Find where the given text appears and provide that cell's center as (X, Y) coordinate. 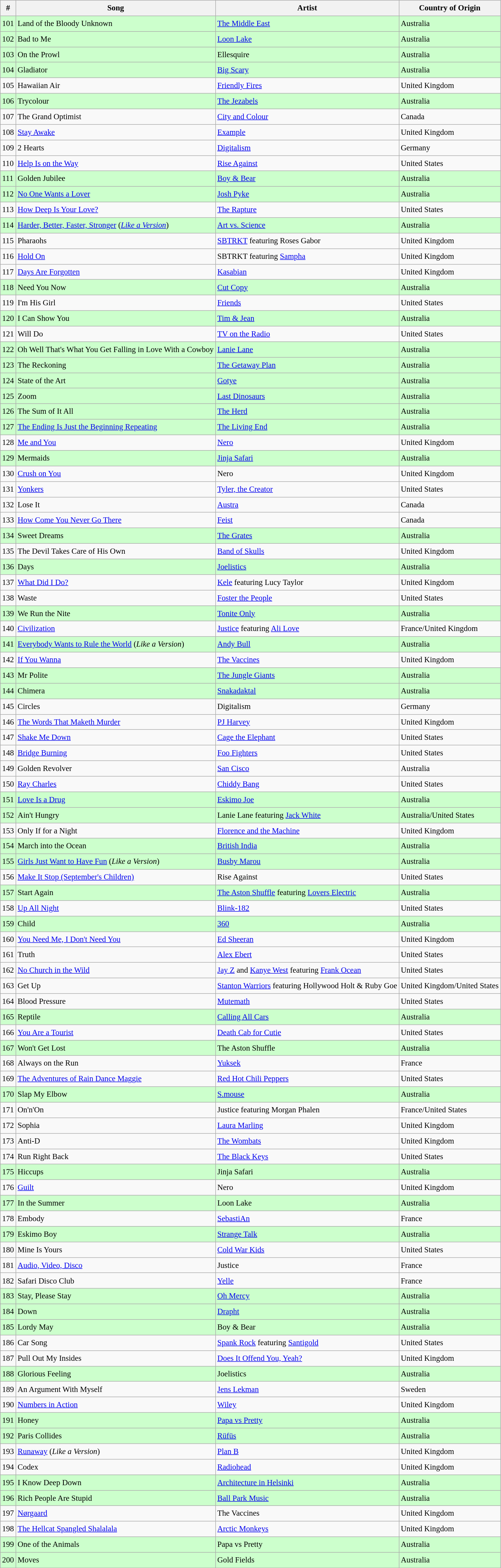
122 (8, 349)
127 (8, 427)
130 (8, 474)
147 (8, 737)
Jens Lekman (307, 1390)
Tim & Jean (307, 319)
Oh Mercy (307, 1296)
133 (8, 520)
109 (8, 148)
138 (8, 598)
On the Prowl (116, 55)
114 (8, 225)
The Wombats (307, 1141)
Gladiator (116, 70)
No One Wants a Lover (116, 194)
157 (8, 893)
119 (8, 303)
174 (8, 1157)
175 (8, 1172)
Gotye (307, 380)
146 (8, 722)
163 (8, 986)
Girls Just Want to Have Fun (Like a Version) (116, 861)
Radiohead (307, 1467)
Love Is a Drug (116, 800)
Hiccups (116, 1172)
In the Summer (116, 1203)
Cage the Elephant (307, 737)
140 (8, 629)
Yonkers (116, 489)
Slap My Elbow (116, 1094)
Kasabian (307, 272)
134 (8, 536)
I'm His Girl (116, 303)
Safari Disco Club (116, 1281)
Arctic Monkeys (307, 1529)
I Can Show You (116, 319)
Eskimo Joe (307, 800)
Does It Offend You, Yeah? (307, 1358)
Up All Night (116, 909)
Justice featuring Ali Love (307, 629)
Eskimo Boy (116, 1234)
164 (8, 1001)
Country of Origin (450, 8)
Oh Well That's What You Get Falling in Love With a Cowboy (116, 349)
120 (8, 319)
173 (8, 1141)
The Hellcat Spangled Shalalala (116, 1529)
136 (8, 567)
Stay Awake (116, 132)
141 (8, 645)
Plan B (307, 1451)
Austra (307, 505)
Mine Is Yours (116, 1250)
Rüfüs (307, 1436)
106 (8, 101)
Zoom (116, 396)
Architecture in Helsinki (307, 1482)
The Getaway Plan (307, 365)
180 (8, 1250)
Andy Bull (307, 645)
Moves (116, 1560)
Big Scary (307, 70)
2 Hearts (116, 148)
132 (8, 505)
182 (8, 1281)
360 (307, 924)
The Adventures of Rain Dance Maggie (116, 1079)
You Are a Tourist (116, 1033)
183 (8, 1296)
Foster the People (307, 598)
200 (8, 1560)
Help Is on the Way (116, 164)
162 (8, 970)
113 (8, 210)
Waste (116, 598)
S.mouse (307, 1094)
Lose It (116, 505)
176 (8, 1188)
154 (8, 846)
121 (8, 334)
103 (8, 55)
Lanie Lane (307, 349)
139 (8, 613)
Will Do (116, 334)
149 (8, 769)
Get Up (116, 986)
The Aston Shuffle (307, 1048)
Numbers in Action (116, 1405)
The Sum of It All (116, 412)
166 (8, 1033)
Lanie Lane featuring Jack White (307, 815)
SBTRKT featuring Sampha (307, 256)
Wiley (307, 1405)
Truth (116, 955)
165 (8, 1017)
Bad to Me (116, 40)
Mr Polite (116, 676)
Alex Ebert (307, 955)
171 (8, 1110)
Drapht (307, 1312)
Child (116, 924)
Down (116, 1312)
Art vs. Science (307, 225)
108 (8, 132)
Paris Collides (116, 1436)
Days Are Forgotten (116, 272)
160 (8, 939)
179 (8, 1234)
193 (8, 1451)
Florence and the Machine (307, 831)
Me and You (116, 443)
Chiddy Bang (307, 784)
170 (8, 1094)
I Know Deep Down (116, 1482)
161 (8, 955)
Ed Sheeran (307, 939)
Bridge Burning (116, 753)
Tonite Only (307, 613)
Artist (307, 8)
Honey (116, 1421)
Everybody Wants to Rule the World (Like a Version) (116, 645)
The Living End (307, 427)
An Argument With Myself (116, 1390)
156 (8, 877)
PJ Harvey (307, 722)
Busby Marou (307, 861)
142 (8, 660)
104 (8, 70)
169 (8, 1079)
We Run the Nite (116, 613)
The Grates (307, 536)
107 (8, 116)
168 (8, 1064)
You Need Me, I Don't Need You (116, 939)
Anti-D (116, 1141)
Make It Stop (September's Children) (116, 877)
118 (8, 288)
195 (8, 1482)
Stanton Warriors featuring Hollywood Holt & Ruby Goe (307, 986)
The Jezabels (307, 101)
Spank Rock featuring Santigold (307, 1343)
189 (8, 1390)
Guilt (116, 1188)
111 (8, 179)
144 (8, 691)
Start Again (116, 893)
Kele featuring Lucy Taylor (307, 582)
Gold Fields (307, 1560)
One of the Animals (116, 1545)
143 (8, 676)
San Cisco (307, 769)
United Kingdom/United States (450, 986)
State of the Art (116, 380)
The Words That Maketh Murder (116, 722)
Foo Fighters (307, 753)
France/United Kingdom (450, 629)
Always on the Run (116, 1064)
Circles (116, 706)
Blink-182 (307, 909)
Audio, Video, Disco (116, 1265)
Calling All Cars (307, 1017)
102 (8, 40)
March into the Ocean (116, 846)
199 (8, 1545)
188 (8, 1374)
TV on the Radio (307, 334)
Ray Charles (116, 784)
Ellesquire (307, 55)
Blood Pressure (116, 1001)
150 (8, 784)
Cold War Kids (307, 1250)
158 (8, 909)
The Ending Is Just the Beginning Repeating (116, 427)
191 (8, 1421)
France/United States (450, 1110)
Song (116, 8)
186 (8, 1343)
On'n'On (116, 1110)
131 (8, 489)
105 (8, 86)
Josh Pyke (307, 194)
Ball Park Music (307, 1498)
Friends (307, 303)
Hold On (116, 256)
Yuksek (307, 1064)
178 (8, 1218)
Death Cab for Cutie (307, 1033)
Trycolour (116, 101)
Pharaohs (116, 241)
# (8, 8)
The Herd (307, 412)
How Come You Never Go There (116, 520)
Rich People Are Stupid (116, 1498)
117 (8, 272)
Hawaiian Air (116, 86)
Only If for a Night (116, 831)
129 (8, 458)
Crush on You (116, 474)
101 (8, 24)
192 (8, 1436)
194 (8, 1467)
Cut Copy (307, 288)
Yelle (307, 1281)
Justice featuring Morgan Phalen (307, 1110)
123 (8, 365)
Laura Marling (307, 1125)
The Black Keys (307, 1157)
167 (8, 1048)
Tyler, the Creator (307, 489)
148 (8, 753)
185 (8, 1327)
135 (8, 552)
The Middle East (307, 24)
Golden Revolver (116, 769)
198 (8, 1529)
177 (8, 1203)
Red Hot Chili Peppers (307, 1079)
181 (8, 1265)
Stay, Please Stay (116, 1296)
126 (8, 412)
Band of Skulls (307, 552)
Civilization (116, 629)
No Church in the Wild (116, 970)
Strange Talk (307, 1234)
Reptile (116, 1017)
125 (8, 396)
Feist (307, 520)
Days (116, 567)
Runaway (Like a Version) (116, 1451)
British India (307, 846)
Pull Out My Insides (116, 1358)
Glorious Feeling (116, 1374)
Last Dinosaurs (307, 396)
Justice (307, 1265)
Lordy May (116, 1327)
153 (8, 831)
Mutemath (307, 1001)
Friendly Fires (307, 86)
Chimera (116, 691)
Shake Me Down (116, 737)
187 (8, 1358)
112 (8, 194)
145 (8, 706)
The Aston Shuffle featuring Lovers Electric (307, 893)
Land of the Bloody Unknown (116, 24)
City and Colour (307, 116)
How Deep Is Your Love? (116, 210)
Nørgaard (116, 1514)
If You Wanna (116, 660)
128 (8, 443)
Sweet Dreams (116, 536)
197 (8, 1514)
The Devil Takes Care of His Own (116, 552)
Golden Jubilee (116, 179)
Sweden (450, 1390)
151 (8, 800)
116 (8, 256)
Snakadaktal (307, 691)
Need You Now (116, 288)
Car Song (116, 1343)
155 (8, 861)
190 (8, 1405)
110 (8, 164)
115 (8, 241)
159 (8, 924)
Jay Z and Kanye West featuring Frank Ocean (307, 970)
137 (8, 582)
Australia/United States (450, 815)
Ain't Hungry (116, 815)
The Grand Optimist (116, 116)
Sophia (116, 1125)
184 (8, 1312)
196 (8, 1498)
SebastiAn (307, 1218)
The Jungle Giants (307, 676)
Example (307, 132)
152 (8, 815)
SBTRKT featuring Roses Gabor (307, 241)
172 (8, 1125)
Run Right Back (116, 1157)
Embody (116, 1218)
Harder, Better, Faster, Stronger (Like a Version) (116, 225)
124 (8, 380)
Won't Get Lost (116, 1048)
Mermaids (116, 458)
The Reckoning (116, 365)
Codex (116, 1467)
What Did I Do? (116, 582)
The Rapture (307, 210)
